Extract the (X, Y) coordinate from the center of the cell holding the provided text.  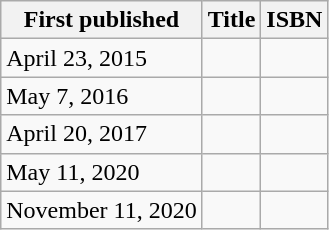
Title (232, 20)
May 7, 2016 (102, 96)
April 23, 2015 (102, 58)
ISBN (294, 20)
First published (102, 20)
April 20, 2017 (102, 134)
May 11, 2020 (102, 172)
November 11, 2020 (102, 210)
